Provide the [x, y] coordinate of the cell's center where the given text is located.  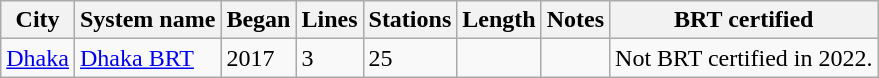
Notes [575, 20]
25 [410, 58]
Began [258, 20]
2017 [258, 58]
BRT certified [744, 20]
Length [499, 20]
Dhaka BRT [147, 58]
Not BRT certified in 2022. [744, 58]
3 [330, 58]
Stations [410, 20]
Lines [330, 20]
Dhaka [38, 58]
System name [147, 20]
City [38, 20]
